Pinpoint the cell where the given text exists, returning its [x, y] midpoint coordinate. 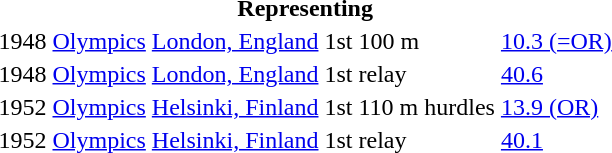
Helsinki, Finland [235, 107]
110 m hurdles [426, 107]
100 m [426, 41]
relay [426, 74]
